Detect which cell encompasses the target text, then output its [X, Y] center coordinate. 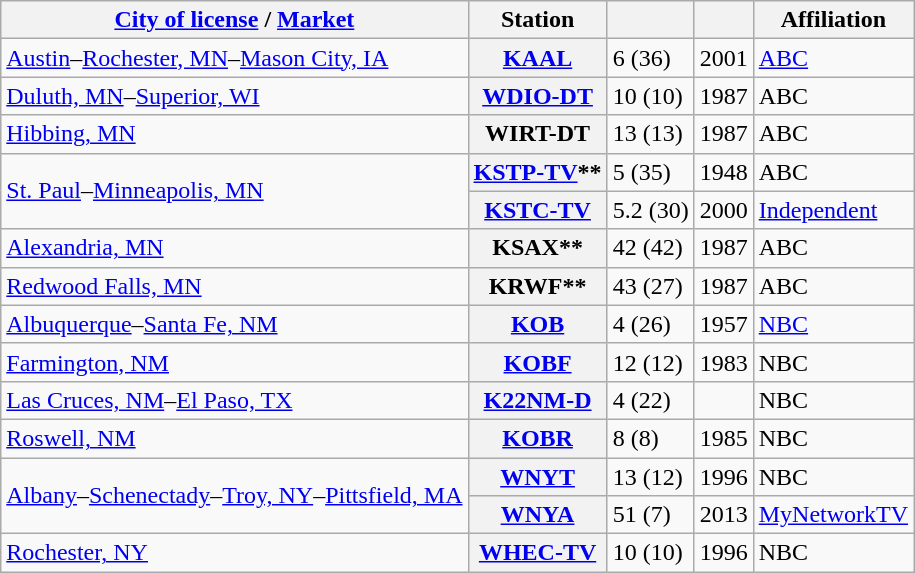
WDIO-DT [538, 96]
KOB [538, 324]
Redwood Falls, MN [234, 286]
Independent [833, 210]
KAAL [538, 58]
43 (27) [650, 286]
6 (36) [650, 58]
WIRT-DT [538, 134]
13 (12) [650, 477]
8 (8) [650, 438]
42 (42) [650, 248]
KRWF** [538, 286]
Alexandria, MN [234, 248]
5 (35) [650, 172]
Hibbing, MN [234, 134]
12 (12) [650, 362]
Affiliation [833, 20]
Rochester, NY [234, 553]
51 (7) [650, 515]
City of license / Market [234, 20]
Albany–Schenectady–Troy, NY–Pittsfield, MA [234, 496]
Roswell, NM [234, 438]
2000 [724, 210]
KSTC-TV [538, 210]
KSTP-TV** [538, 172]
WHEC-TV [538, 553]
2001 [724, 58]
4 (26) [650, 324]
1957 [724, 324]
1985 [724, 438]
St. Paul–Minneapolis, MN [234, 191]
Austin–Rochester, MN–Mason City, IA [234, 58]
Las Cruces, NM–El Paso, TX [234, 400]
Duluth, MN–Superior, WI [234, 96]
Farmington, NM [234, 362]
K22NM-D [538, 400]
13 (13) [650, 134]
1983 [724, 362]
WNYT [538, 477]
KOBR [538, 438]
Albuquerque–Santa Fe, NM [234, 324]
MyNetworkTV [833, 515]
2013 [724, 515]
Station [538, 20]
5.2 (30) [650, 210]
WNYA [538, 515]
KSAX** [538, 248]
1948 [724, 172]
KOBF [538, 362]
4 (22) [650, 400]
